Identify which cell holds the provided text, then report its (X, Y) central coordinate. 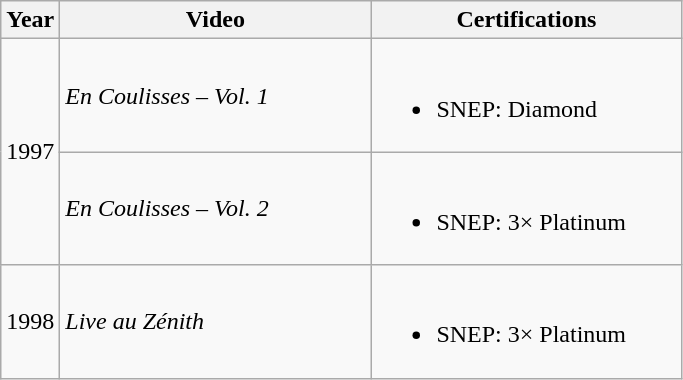
Live au Zénith (216, 322)
Video (216, 20)
Year (30, 20)
En Coulisses – Vol. 2 (216, 208)
1998 (30, 322)
En Coulisses – Vol. 1 (216, 96)
Certifications (526, 20)
SNEP: Diamond (526, 96)
1997 (30, 152)
